Identify which cell holds the provided text, then report its (x, y) central coordinate. 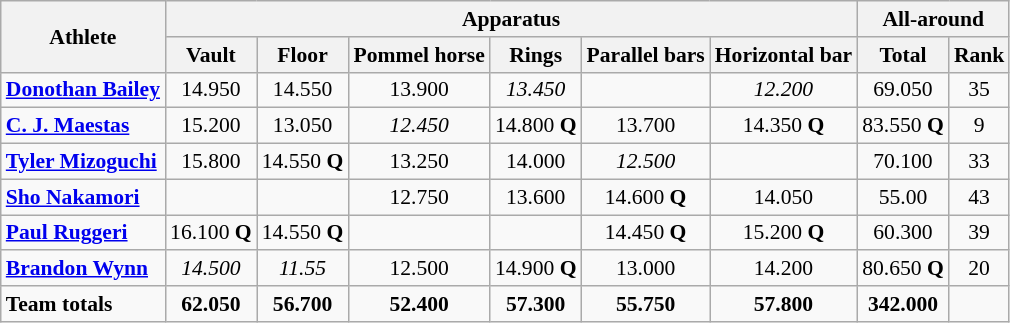
14.500 (211, 269)
14.350 Q (784, 126)
All-around (933, 19)
Vault (211, 55)
43 (980, 197)
Rings (536, 55)
C. J. Maestas (83, 126)
70.100 (903, 162)
55.750 (646, 304)
Apparatus (511, 19)
57.300 (536, 304)
14.050 (784, 197)
9 (980, 126)
Rank (980, 55)
14.450 Q (646, 233)
15.200 (211, 126)
15.800 (211, 162)
Pommel horse (418, 55)
Tyler Mizoguchi (83, 162)
13.000 (646, 269)
13.250 (418, 162)
62.050 (211, 304)
Sho Nakamori (83, 197)
342.000 (903, 304)
13.450 (536, 90)
83.550 Q (903, 126)
14.000 (536, 162)
56.700 (303, 304)
80.650 Q (903, 269)
12.450 (418, 126)
Horizontal bar (784, 55)
Brandon Wynn (83, 269)
Total (903, 55)
39 (980, 233)
57.800 (784, 304)
13.050 (303, 126)
Paul Ruggeri (83, 233)
Donothan Bailey (83, 90)
15.200 Q (784, 233)
52.400 (418, 304)
14.900 Q (536, 269)
Athlete (83, 36)
13.700 (646, 126)
13.900 (418, 90)
14.550 (303, 90)
12.750 (418, 197)
14.600 Q (646, 197)
55.00 (903, 197)
11.55 (303, 269)
14.200 (784, 269)
Team totals (83, 304)
35 (980, 90)
Parallel bars (646, 55)
69.050 (903, 90)
16.100 Q (211, 233)
12.200 (784, 90)
Floor (303, 55)
20 (980, 269)
14.800 Q (536, 126)
33 (980, 162)
14.950 (211, 90)
13.600 (536, 197)
60.300 (903, 233)
